Provide the [x, y] coordinate of the cell's center where the given text is located.  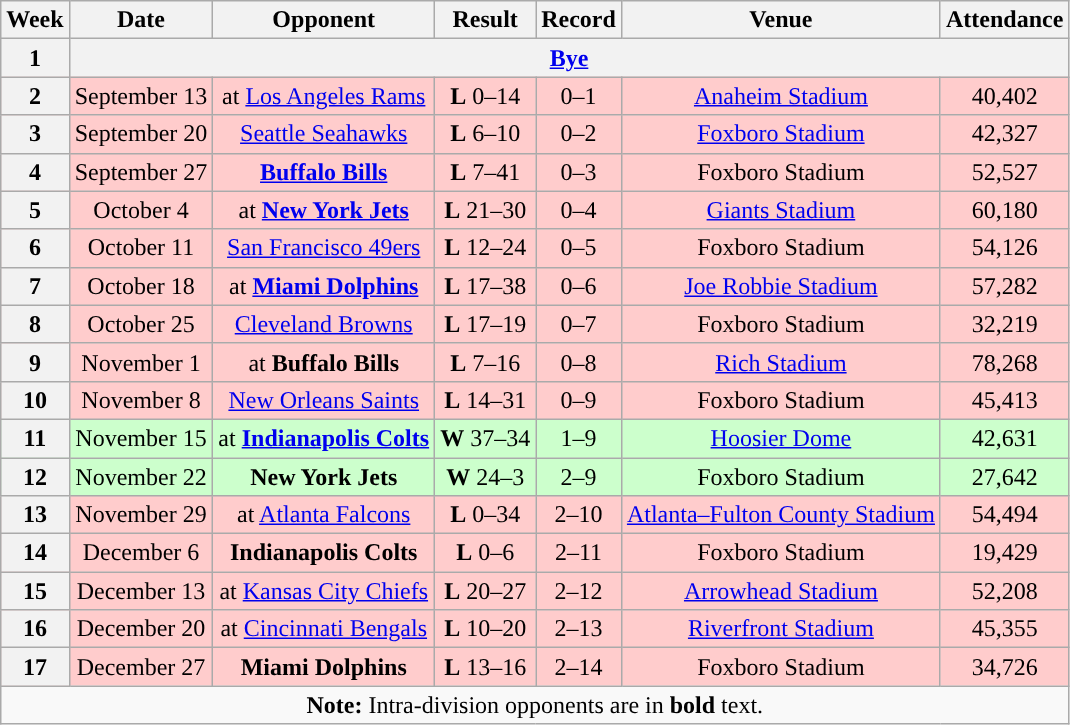
54,494 [1004, 515]
L 0–6 [486, 553]
September 27 [141, 172]
New Orleans Saints [324, 400]
Attendance [1004, 20]
at Kansas City Chiefs [324, 591]
0–9 [579, 400]
November 29 [141, 515]
October 4 [141, 210]
10 [35, 400]
Cleveland Browns [324, 324]
52,527 [1004, 172]
1–9 [579, 438]
Opponent [324, 20]
New York Jets [324, 477]
at Indianapolis Colts [324, 438]
Hoosier Dome [780, 438]
Miami Dolphins [324, 667]
Seattle Seahawks [324, 134]
0–4 [579, 210]
78,268 [1004, 362]
57,282 [1004, 286]
October 18 [141, 286]
Result [486, 20]
November 22 [141, 477]
L 7–16 [486, 362]
at Miami Dolphins [324, 286]
15 [35, 591]
42,327 [1004, 134]
Atlanta–Fulton County Stadium [780, 515]
45,413 [1004, 400]
0–8 [579, 362]
L 17–38 [486, 286]
14 [35, 553]
4 [35, 172]
L 7–41 [486, 172]
Record [579, 20]
L 10–20 [486, 629]
34,726 [1004, 667]
at Los Angeles Rams [324, 96]
W 37–34 [486, 438]
Venue [780, 20]
54,126 [1004, 248]
at New York Jets [324, 210]
19,429 [1004, 553]
L 12–24 [486, 248]
42,631 [1004, 438]
Note: Intra-division opponents are in bold text. [535, 705]
Week [35, 20]
8 [35, 324]
at Buffalo Bills [324, 362]
October 25 [141, 324]
L 0–14 [486, 96]
December 6 [141, 553]
L 6–10 [486, 134]
27,642 [1004, 477]
0–2 [579, 134]
2–14 [579, 667]
L 21–30 [486, 210]
5 [35, 210]
Date [141, 20]
13 [35, 515]
at Cincinnati Bengals [324, 629]
60,180 [1004, 210]
2–10 [579, 515]
December 13 [141, 591]
0–3 [579, 172]
San Francisco 49ers [324, 248]
1 [35, 58]
November 8 [141, 400]
6 [35, 248]
2–11 [579, 553]
Rich Stadium [780, 362]
45,355 [1004, 629]
0–1 [579, 96]
at Atlanta Falcons [324, 515]
2 [35, 96]
9 [35, 362]
November 15 [141, 438]
Buffalo Bills [324, 172]
December 27 [141, 667]
October 11 [141, 248]
2–13 [579, 629]
0–5 [579, 248]
2–12 [579, 591]
November 1 [141, 362]
W 24–3 [486, 477]
Riverfront Stadium [780, 629]
2–9 [579, 477]
0–7 [579, 324]
L 14–31 [486, 400]
11 [35, 438]
Giants Stadium [780, 210]
L 20–27 [486, 591]
40,402 [1004, 96]
Anaheim Stadium [780, 96]
L 13–16 [486, 667]
16 [35, 629]
L 17–19 [486, 324]
32,219 [1004, 324]
December 20 [141, 629]
September 13 [141, 96]
7 [35, 286]
3 [35, 134]
12 [35, 477]
Indianapolis Colts [324, 553]
Bye [569, 58]
L 0–34 [486, 515]
17 [35, 667]
52,208 [1004, 591]
Arrowhead Stadium [780, 591]
Joe Robbie Stadium [780, 286]
September 20 [141, 134]
0–6 [579, 286]
